Search for the cell housing the specified text and yield its [X, Y] center coordinate. 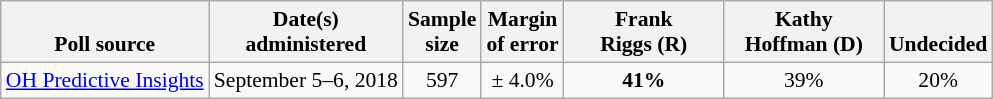
± 4.0% [522, 80]
Samplesize [442, 32]
20% [938, 80]
39% [804, 80]
41% [644, 80]
Marginof error [522, 32]
FrankRiggs (R) [644, 32]
Date(s)administered [306, 32]
Undecided [938, 32]
OH Predictive Insights [105, 80]
KathyHoffman (D) [804, 32]
597 [442, 80]
Poll source [105, 32]
September 5–6, 2018 [306, 80]
